Locate the cell with the specified text and output its [x, y] center coordinate. 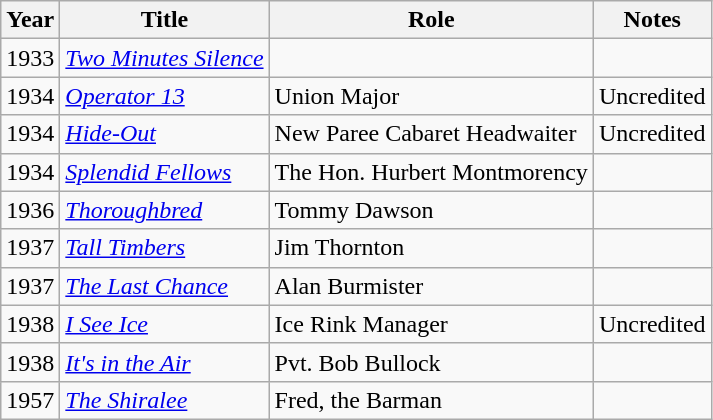
Fred, the Barman [431, 400]
Jim Thornton [431, 248]
Tall Timbers [164, 248]
Alan Burmister [431, 286]
I See Ice [164, 324]
Year [30, 20]
Pvt. Bob Bullock [431, 362]
It's in the Air [164, 362]
Role [431, 20]
1957 [30, 400]
1933 [30, 58]
Thoroughbred [164, 210]
Two Minutes Silence [164, 58]
New Paree Cabaret Headwaiter [431, 134]
The Last Chance [164, 286]
Tommy Dawson [431, 210]
Splendid Fellows [164, 172]
1936 [30, 210]
Title [164, 20]
Union Major [431, 96]
Operator 13 [164, 96]
The Hon. Hurbert Montmorency [431, 172]
Notes [652, 20]
Ice Rink Manager [431, 324]
Hide-Out [164, 134]
The Shiralee [164, 400]
